Pinpoint the cell where the given text exists, returning its (x, y) midpoint coordinate. 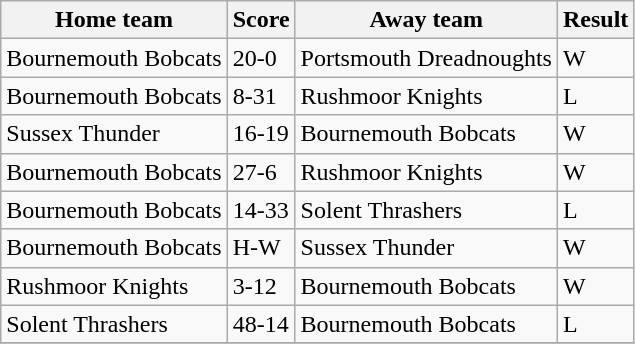
16-19 (261, 134)
20-0 (261, 58)
H-W (261, 248)
48-14 (261, 324)
Portsmouth Dreadnoughts (426, 58)
8-31 (261, 96)
Home team (114, 20)
Away team (426, 20)
14-33 (261, 210)
Result (595, 20)
3-12 (261, 286)
27-6 (261, 172)
Score (261, 20)
